Search for the cell housing the specified text and yield its (x, y) center coordinate. 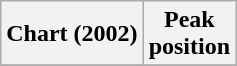
Peakposition (189, 34)
Chart (2002) (72, 34)
